Capture the cell that displays the provided text and extract its [x, y] central coordinate. 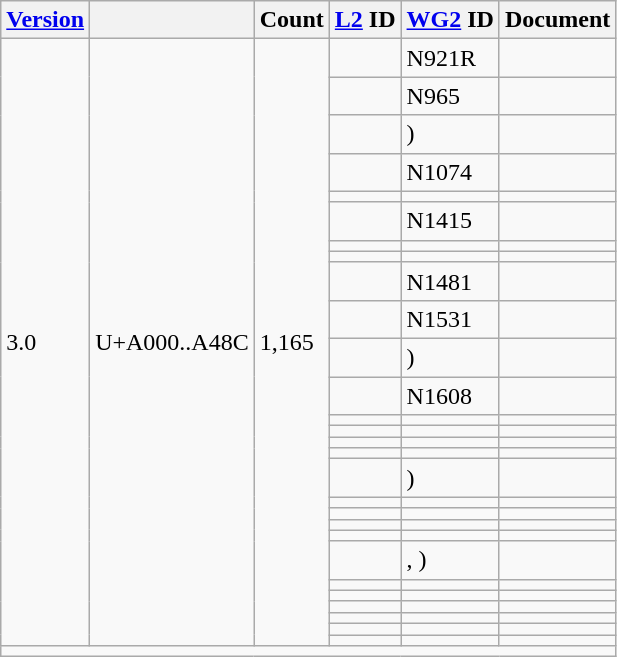
N965 [450, 96]
L2 ID [365, 20]
Version [46, 20]
WG2 ID [450, 20]
Count [292, 20]
U+A000..A48C [172, 342]
N1074 [450, 172]
N1481 [450, 281]
N1415 [450, 221]
3.0 [46, 342]
N1531 [450, 319]
Document [557, 20]
, ) [450, 560]
N1608 [450, 395]
N921R [450, 58]
1,165 [292, 342]
